From the cell containing the given text, extract its center point as [X, Y] coordinate. 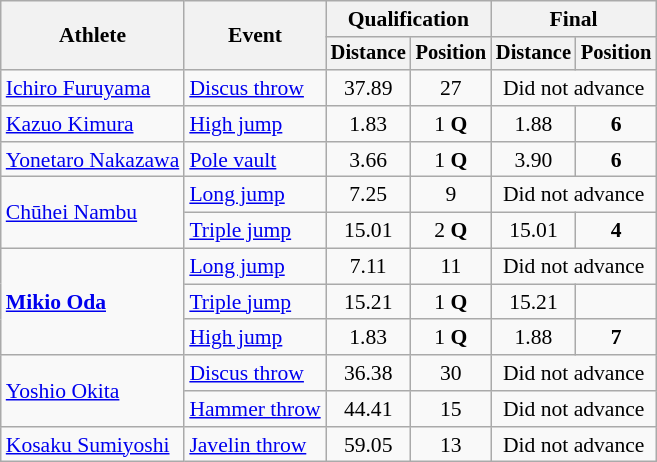
2 Q [451, 231]
Chūhei Nambu [93, 212]
30 [451, 373]
4 [616, 231]
7.11 [368, 267]
Ichiro Furuyama [93, 88]
3.90 [534, 160]
Hammer throw [254, 409]
9 [451, 195]
27 [451, 88]
15 [451, 409]
Mikio Oda [93, 302]
11 [451, 267]
Yoshio Okita [93, 390]
3.66 [368, 160]
Pole vault [254, 160]
7 [616, 338]
7.25 [368, 195]
Event [254, 36]
44.41 [368, 409]
Final [574, 19]
37.89 [368, 88]
Qualification [408, 19]
Athlete [93, 36]
36.38 [368, 373]
Yonetaro Nakazawa [93, 160]
Kazuo Kimura [93, 124]
